Extract the (X, Y) coordinate from the center of the cell holding the provided text.  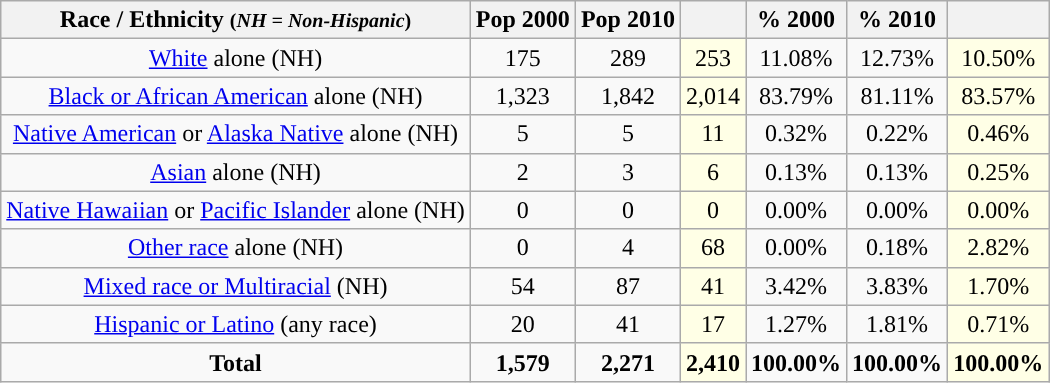
Total (236, 362)
17 (712, 324)
83.57% (998, 96)
4 (628, 248)
87 (628, 286)
0.18% (898, 248)
2,410 (712, 362)
3.42% (796, 286)
11 (712, 134)
6 (712, 172)
0.22% (898, 134)
0.46% (998, 134)
10.50% (998, 58)
Other race alone (NH) (236, 248)
White alone (NH) (236, 58)
54 (522, 286)
Mixed race or Multiracial (NH) (236, 286)
Native Hawaiian or Pacific Islander alone (NH) (236, 210)
2 (522, 172)
1.70% (998, 286)
2.82% (998, 248)
Pop 2000 (522, 20)
81.11% (898, 96)
Race / Ethnicity (NH = Non-Hispanic) (236, 20)
1,842 (628, 96)
2,271 (628, 362)
2,014 (712, 96)
% 2000 (796, 20)
1,323 (522, 96)
1.81% (898, 324)
Native American or Alaska Native alone (NH) (236, 134)
175 (522, 58)
3.83% (898, 286)
Pop 2010 (628, 20)
12.73% (898, 58)
83.79% (796, 96)
0.25% (998, 172)
0.32% (796, 134)
253 (712, 58)
1.27% (796, 324)
68 (712, 248)
3 (628, 172)
0.71% (998, 324)
Hispanic or Latino (any race) (236, 324)
20 (522, 324)
Asian alone (NH) (236, 172)
289 (628, 58)
11.08% (796, 58)
Black or African American alone (NH) (236, 96)
1,579 (522, 362)
% 2010 (898, 20)
